Locate the cell with the specified text and output its (X, Y) center coordinate. 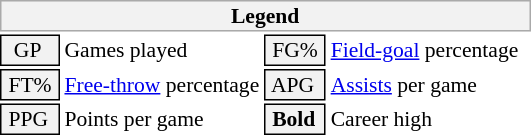
Free-throw percentage (162, 85)
GP (30, 50)
APG (295, 85)
Games played (162, 50)
FT% (30, 85)
Legend (265, 16)
FG% (295, 50)
Assists per game (430, 85)
Field-goal percentage (430, 50)
